Scan for the cell matching the given text and deliver its [x, y] coordinate at center. 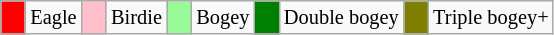
Double bogey [342, 17]
Birdie [136, 17]
Bogey [222, 17]
Triple bogey+ [490, 17]
Eagle [53, 17]
